For the text-containing cell, return its midpoint in (x, y) coordinate format. 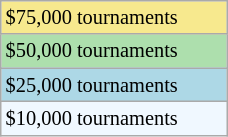
$75,000 tournaments (114, 17)
$50,000 tournaments (114, 51)
$10,000 tournaments (114, 118)
$25,000 tournaments (114, 85)
